Scan for the cell matching the given text and deliver its [x, y] coordinate at center. 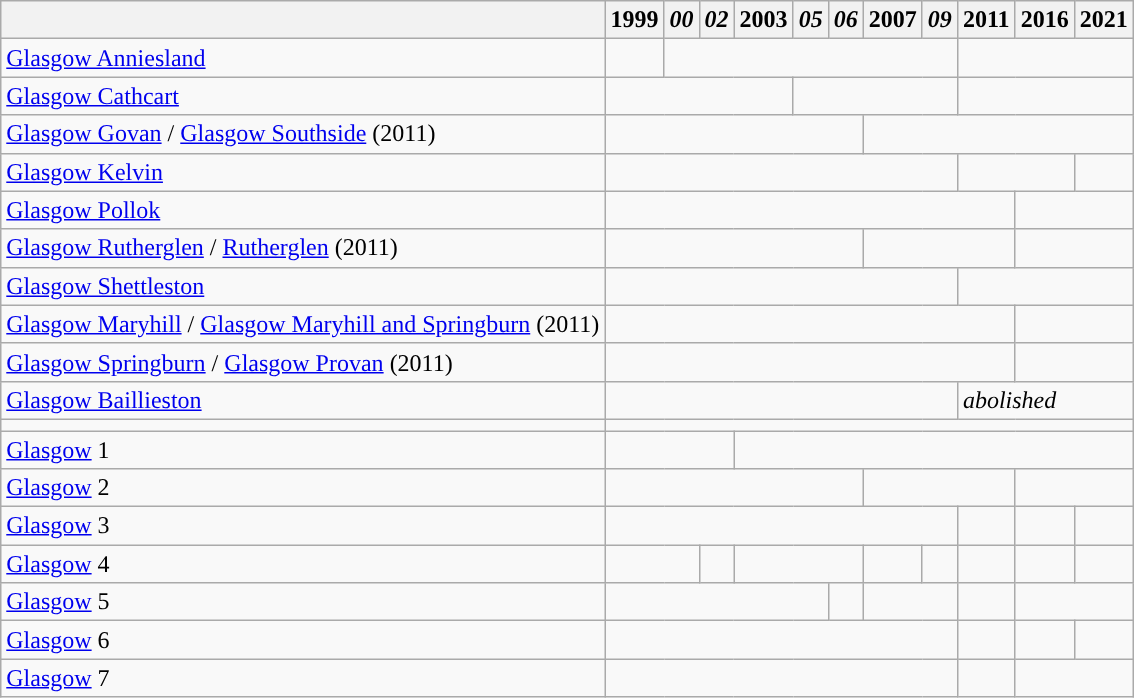
09 [940, 20]
06 [846, 20]
Glasgow 6 [303, 640]
Glasgow 7 [303, 678]
2003 [764, 20]
2021 [1104, 20]
05 [810, 20]
2007 [892, 20]
Glasgow Govan / Glasgow Southside (2011) [303, 134]
1999 [634, 20]
Glasgow 3 [303, 526]
Glasgow Springburn / Glasgow Provan (2011) [303, 362]
Glasgow 1 [303, 449]
2011 [986, 20]
Glasgow Rutherglen / Rutherglen (2011) [303, 248]
Glasgow 5 [303, 602]
Glasgow Cathcart [303, 96]
Glasgow Shettleston [303, 286]
2016 [1044, 20]
00 [682, 20]
Glasgow 2 [303, 488]
02 [716, 20]
Glasgow Kelvin [303, 172]
Glasgow Baillieston [303, 400]
abolished [1045, 400]
Glasgow Pollok [303, 210]
Glasgow Anniesland [303, 58]
Glasgow Maryhill / Glasgow Maryhill and Springburn (2011) [303, 324]
Glasgow 4 [303, 564]
